Find where the given text appears and provide that cell's center as (X, Y) coordinate. 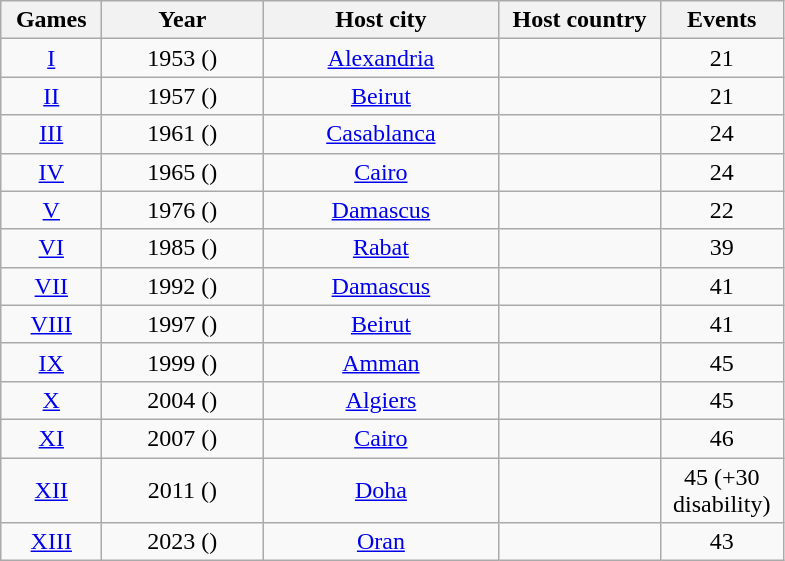
Year (182, 20)
1961 () (182, 134)
2011 () (182, 490)
45 (+30 disability) (722, 490)
46 (722, 438)
Host city (381, 20)
X (52, 400)
2007 () (182, 438)
1985 () (182, 248)
Rabat (381, 248)
1992 () (182, 286)
V (52, 210)
VI (52, 248)
Casablanca (381, 134)
Algiers (381, 400)
IV (52, 172)
IX (52, 362)
XIII (52, 542)
1976 () (182, 210)
Amman (381, 362)
II (52, 96)
2004 () (182, 400)
Doha (381, 490)
1999 () (182, 362)
VII (52, 286)
XI (52, 438)
2023 () (182, 542)
1965 () (182, 172)
Alexandria (381, 58)
Events (722, 20)
I (52, 58)
XII (52, 490)
22 (722, 210)
VIII (52, 324)
III (52, 134)
39 (722, 248)
43 (722, 542)
Host country (580, 20)
1953 () (182, 58)
1957 () (182, 96)
1997 () (182, 324)
Oran (381, 542)
Games (52, 20)
